From the cell containing the given text, extract its center point as (x, y) coordinate. 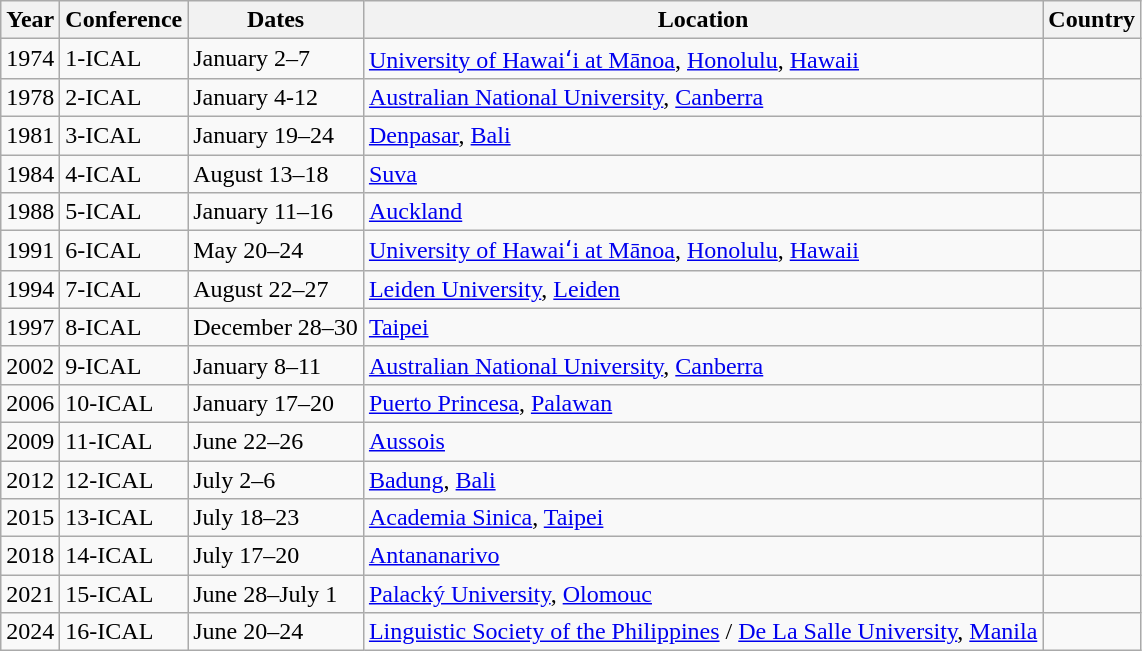
Aussois (702, 441)
2009 (30, 441)
January 17–20 (276, 403)
2021 (30, 594)
Taipei (702, 327)
8-ICAL (124, 327)
Location (702, 20)
14-ICAL (124, 556)
2012 (30, 479)
Academia Sinica, Taipei (702, 518)
1-ICAL (124, 59)
August 13–18 (276, 173)
Country (1092, 20)
2018 (30, 556)
January 4-12 (276, 97)
15-ICAL (124, 594)
Leiden University, Leiden (702, 289)
2015 (30, 518)
5-ICAL (124, 212)
2-ICAL (124, 97)
May 20–24 (276, 251)
January 19–24 (276, 135)
June 22–26 (276, 441)
12-ICAL (124, 479)
Palacký University, Olomouc (702, 594)
Badung, Bali (702, 479)
Denpasar, Bali (702, 135)
August 22–27 (276, 289)
Linguistic Society of the Philippines / De La Salle University, Manila (702, 632)
1997 (30, 327)
Puerto Princesa, Palawan (702, 403)
7-ICAL (124, 289)
January 11–16 (276, 212)
1984 (30, 173)
July 18–23 (276, 518)
Auckland (702, 212)
1978 (30, 97)
July 17–20 (276, 556)
July 2–6 (276, 479)
16-ICAL (124, 632)
4-ICAL (124, 173)
1991 (30, 251)
2002 (30, 365)
January 2–7 (276, 59)
1981 (30, 135)
Antananarivo (702, 556)
9-ICAL (124, 365)
Conference (124, 20)
13-ICAL (124, 518)
11-ICAL (124, 441)
June 20–24 (276, 632)
June 28–July 1 (276, 594)
Dates (276, 20)
1974 (30, 59)
Year (30, 20)
December 28–30 (276, 327)
2006 (30, 403)
10-ICAL (124, 403)
1988 (30, 212)
January 8–11 (276, 365)
2024 (30, 632)
Suva (702, 173)
3-ICAL (124, 135)
6-ICAL (124, 251)
1994 (30, 289)
